Detect which cell encompasses the target text, then output its [x, y] center coordinate. 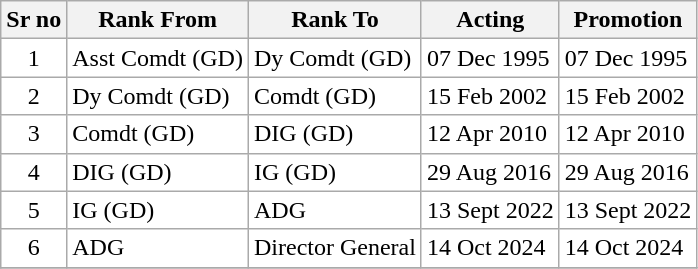
Asst Comdt (GD) [158, 58]
5 [34, 210]
4 [34, 172]
1 [34, 58]
Rank From [158, 20]
3 [34, 134]
Director General [334, 248]
Acting [490, 20]
Promotion [628, 20]
2 [34, 96]
Rank To [334, 20]
Sr no [34, 20]
6 [34, 248]
